Return the [x, y] coordinate for the center point of the cell that contains the specified text.  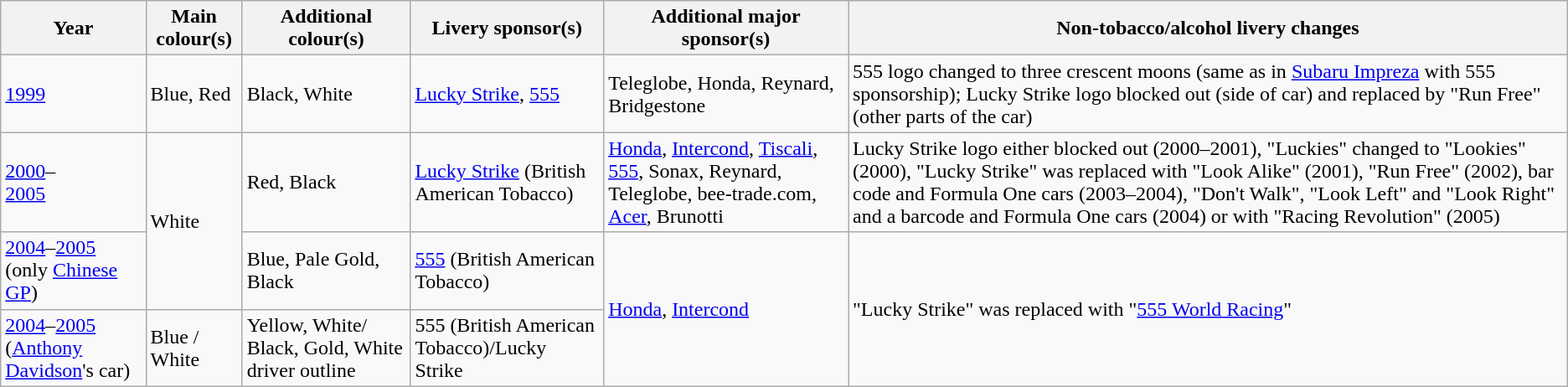
2004–2005 (only Chinese GP) [74, 271]
Lucky Strike (British American Tobacco) [508, 183]
"Lucky Strike" was replaced with "555 World Racing" [1208, 309]
Main colour(s) [194, 28]
Non-tobacco/alcohol livery changes [1208, 28]
Additional colour(s) [327, 28]
Yellow, White/ Black, Gold, White driver outline [327, 348]
2000–2005 [74, 183]
1999 [74, 94]
White [194, 221]
Blue, Red [194, 94]
555 (British American Tobacco)/Lucky Strike [508, 348]
Blue, Pale Gold, Black [327, 271]
Year [74, 28]
Honda, Intercond [726, 309]
Blue / White [194, 348]
Lucky Strike, 555 [508, 94]
Black, White [327, 94]
Honda, Intercond, Tiscali, 555, Sonax, Reynard, Teleglobe, bee-trade.com, Acer, Brunotti [726, 183]
555 (British American Tobacco) [508, 271]
Red, Black [327, 183]
2004–2005 (Anthony Davidson's car) [74, 348]
Livery sponsor(s) [508, 28]
Teleglobe, Honda, Reynard, Bridgestone [726, 94]
Additional major sponsor(s) [726, 28]
